Output the [X, Y] coordinate of the center of the cell containing the given text.  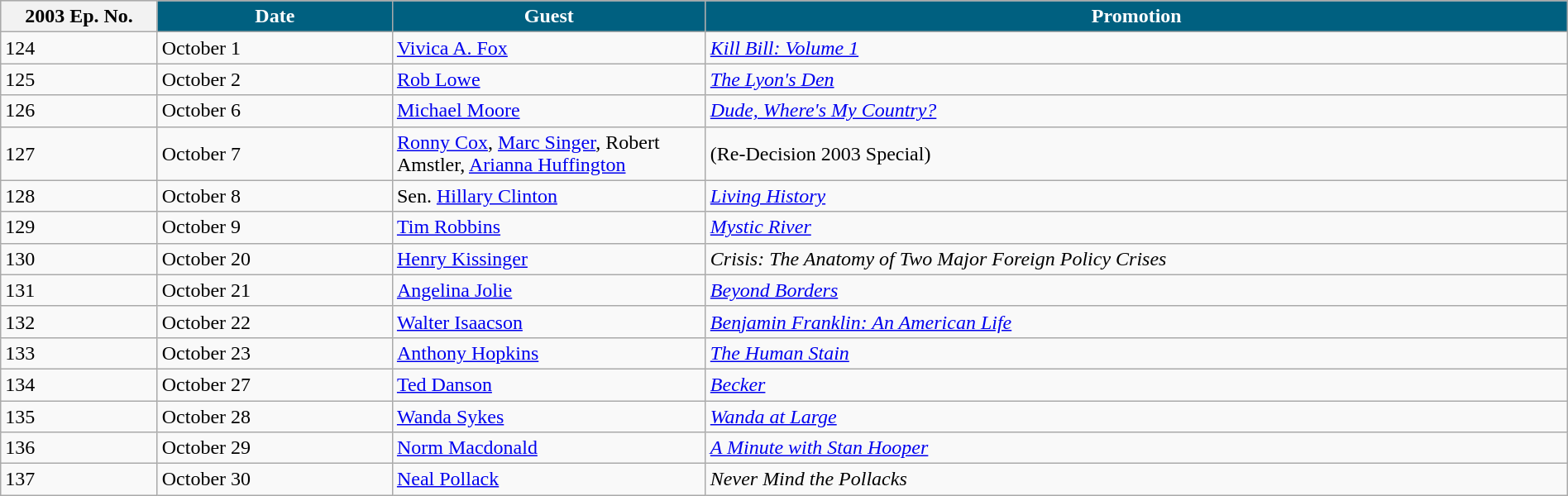
Anthony Hopkins [549, 353]
October 9 [275, 227]
Mystic River [1136, 227]
133 [79, 353]
Benjamin Franklin: An American Life [1136, 322]
Guest [549, 17]
The Lyon's Den [1136, 79]
125 [79, 79]
Never Mind the Pollacks [1136, 479]
October 29 [275, 448]
Wanda Sykes [549, 416]
(Re-Decision 2003 Special) [1136, 154]
Ted Danson [549, 384]
Living History [1136, 196]
Beyond Borders [1136, 290]
126 [79, 111]
October 6 [275, 111]
Tim Robbins [549, 227]
Ronny Cox, Marc Singer, Robert Amstler, Arianna Huffington [549, 154]
Wanda at Large [1136, 416]
October 27 [275, 384]
October 30 [275, 479]
137 [79, 479]
135 [79, 416]
136 [79, 448]
October 28 [275, 416]
Sen. Hillary Clinton [549, 196]
Dude, Where's My Country? [1136, 111]
October 20 [275, 259]
124 [79, 48]
Henry Kissinger [549, 259]
Neal Pollack [549, 479]
October 2 [275, 79]
Kill Bill: Volume 1 [1136, 48]
A Minute with Stan Hooper [1136, 448]
The Human Stain [1136, 353]
128 [79, 196]
Michael Moore [549, 111]
Crisis: The Anatomy of Two Major Foreign Policy Crises [1136, 259]
131 [79, 290]
October 1 [275, 48]
130 [79, 259]
Date [275, 17]
October 23 [275, 353]
127 [79, 154]
129 [79, 227]
Becker [1136, 384]
Promotion [1136, 17]
Angelina Jolie [549, 290]
132 [79, 322]
October 22 [275, 322]
134 [79, 384]
October 21 [275, 290]
Vivica A. Fox [549, 48]
Norm Macdonald [549, 448]
Rob Lowe [549, 79]
October 7 [275, 154]
2003 Ep. No. [79, 17]
Walter Isaacson [549, 322]
October 8 [275, 196]
